Find where the given text appears and provide that cell's center as [X, Y] coordinate. 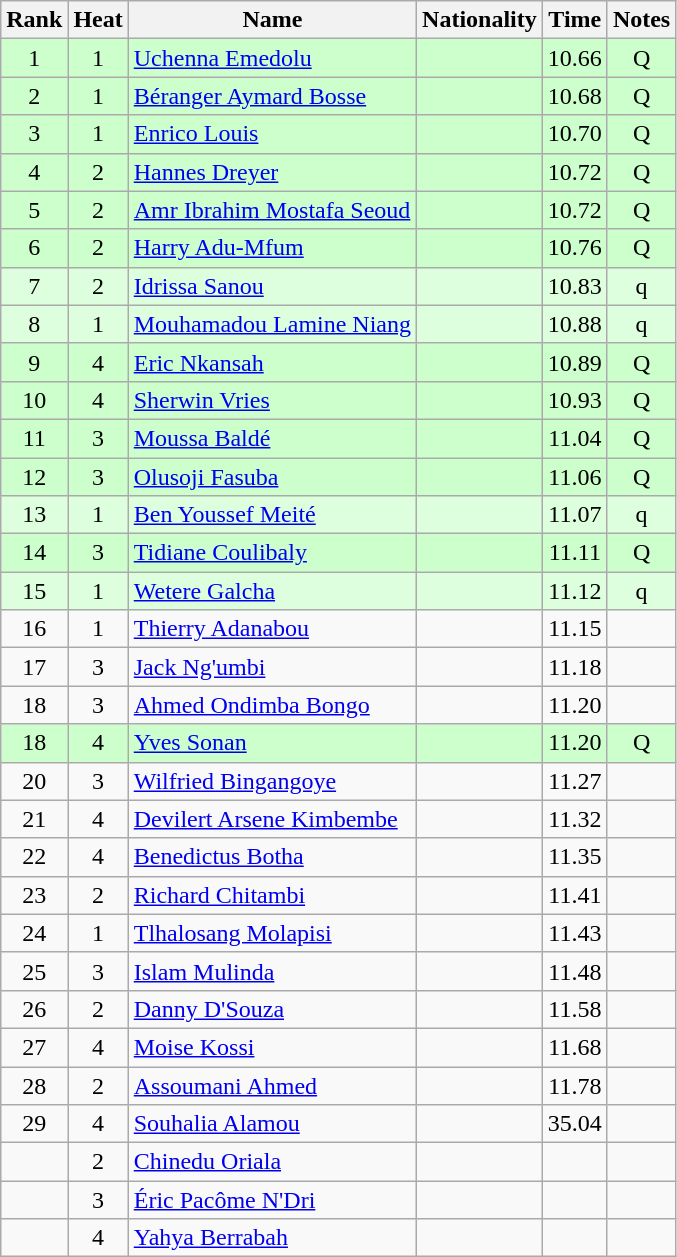
Ben Youssef Meité [272, 515]
11.58 [574, 1009]
Enrico Louis [272, 134]
29 [34, 1124]
6 [34, 248]
11.27 [574, 781]
12 [34, 477]
10.83 [574, 286]
11.48 [574, 971]
11.18 [574, 667]
Uchenna Emedolu [272, 58]
20 [34, 781]
16 [34, 629]
10.68 [574, 96]
21 [34, 819]
Name [272, 20]
11.04 [574, 438]
Assoumani Ahmed [272, 1085]
Heat [98, 20]
11.78 [574, 1085]
10.89 [574, 362]
27 [34, 1047]
23 [34, 895]
11.07 [574, 515]
11 [34, 438]
Idrissa Sanou [272, 286]
5 [34, 210]
Olusoji Fasuba [272, 477]
11.35 [574, 857]
25 [34, 971]
10 [34, 400]
Yves Sonan [272, 743]
11.11 [574, 553]
9 [34, 362]
10.70 [574, 134]
26 [34, 1009]
Éric Pacôme N'Dri [272, 1200]
28 [34, 1085]
17 [34, 667]
11.06 [574, 477]
Eric Nkansah [272, 362]
Notes [641, 20]
Mouhamadou Lamine Niang [272, 324]
Rank [34, 20]
Richard Chitambi [272, 895]
Yahya Berrabah [272, 1238]
Sherwin Vries [272, 400]
35.04 [574, 1124]
22 [34, 857]
Souhalia Alamou [272, 1124]
Ahmed Ondimba Bongo [272, 705]
Benedictus Botha [272, 857]
Moussa Baldé [272, 438]
Wetere Galcha [272, 591]
11.68 [574, 1047]
Tlhalosang Molapisi [272, 933]
11.15 [574, 629]
Harry Adu-Mfum [272, 248]
11.41 [574, 895]
Devilert Arsene Kimbembe [272, 819]
Wilfried Bingangoye [272, 781]
Béranger Aymard Bosse [272, 96]
11.32 [574, 819]
Jack Ng'umbi [272, 667]
10.93 [574, 400]
Danny D'Souza [272, 1009]
11.43 [574, 933]
Chinedu Oriala [272, 1162]
Islam Mulinda [272, 971]
7 [34, 286]
Moise Kossi [272, 1047]
Hannes Dreyer [272, 172]
Tidiane Coulibaly [272, 553]
24 [34, 933]
15 [34, 591]
10.66 [574, 58]
14 [34, 553]
10.76 [574, 248]
13 [34, 515]
Nationality [480, 20]
Thierry Adanabou [272, 629]
11.12 [574, 591]
Amr Ibrahim Mostafa Seoud [272, 210]
Time [574, 20]
10.88 [574, 324]
8 [34, 324]
